Locate the cell with the specified text and output its [X, Y] center coordinate. 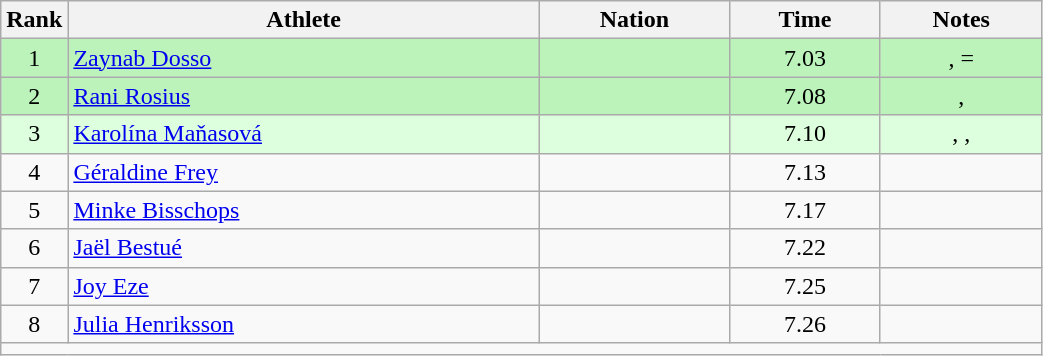
Nation [634, 20]
Notes [961, 20]
4 [34, 172]
Rani Rosius [304, 96]
, [961, 96]
Géraldine Frey [304, 172]
Jaël Bestué [304, 248]
7.08 [804, 96]
Rank [34, 20]
7.03 [804, 58]
7.10 [804, 134]
6 [34, 248]
7.25 [804, 286]
, = [961, 58]
2 [34, 96]
Minke Bisschops [304, 210]
8 [34, 324]
7.26 [804, 324]
7.22 [804, 248]
1 [34, 58]
Joy Eze [304, 286]
7.13 [804, 172]
Zaynab Dosso [304, 58]
Time [804, 20]
Julia Henriksson [304, 324]
7.17 [804, 210]
7 [34, 286]
Athlete [304, 20]
, , [961, 134]
3 [34, 134]
5 [34, 210]
Karolína Maňasová [304, 134]
